Identify which cell holds the provided text, then report its [X, Y] central coordinate. 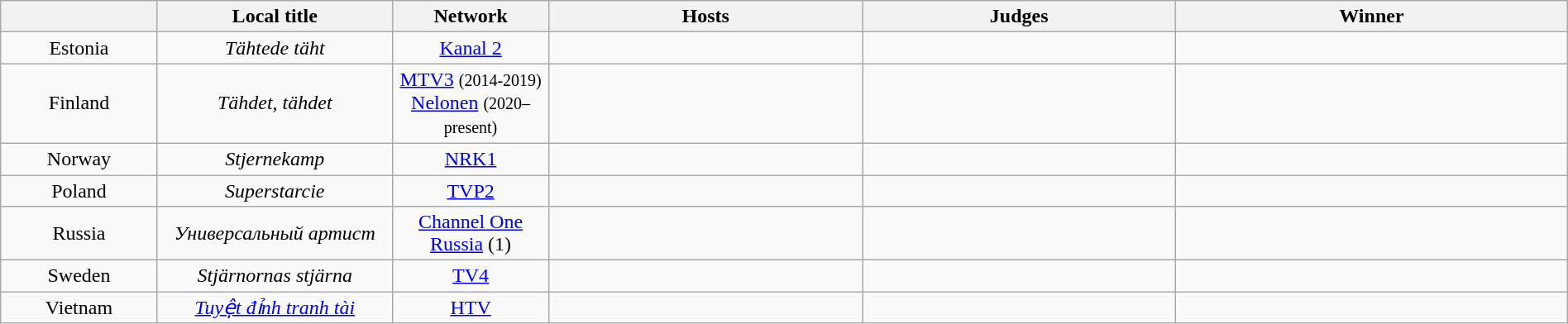
NRK1 [470, 159]
Estonia [79, 48]
Tuyệt đỉnh tranh tài [275, 307]
Channel One Russia (1) [470, 233]
Универсальный артист [275, 233]
Stjernekamp [275, 159]
TVP2 [470, 191]
Tähtede täht [275, 48]
Tähdet, tähdet [275, 104]
Network [470, 17]
Finland [79, 104]
HTV [470, 307]
Stjärnornas stjärna [275, 276]
Sweden [79, 276]
Judges [1019, 17]
Kanal 2 [470, 48]
Local title [275, 17]
Norway [79, 159]
Poland [79, 191]
TV4 [470, 276]
MTV3 (2014-2019)Nelonen (2020–present) [470, 104]
Winner [1372, 17]
Vietnam [79, 307]
Hosts [706, 17]
Superstarcie [275, 191]
Russia [79, 233]
